Capture the cell that displays the provided text and extract its (X, Y) central coordinate. 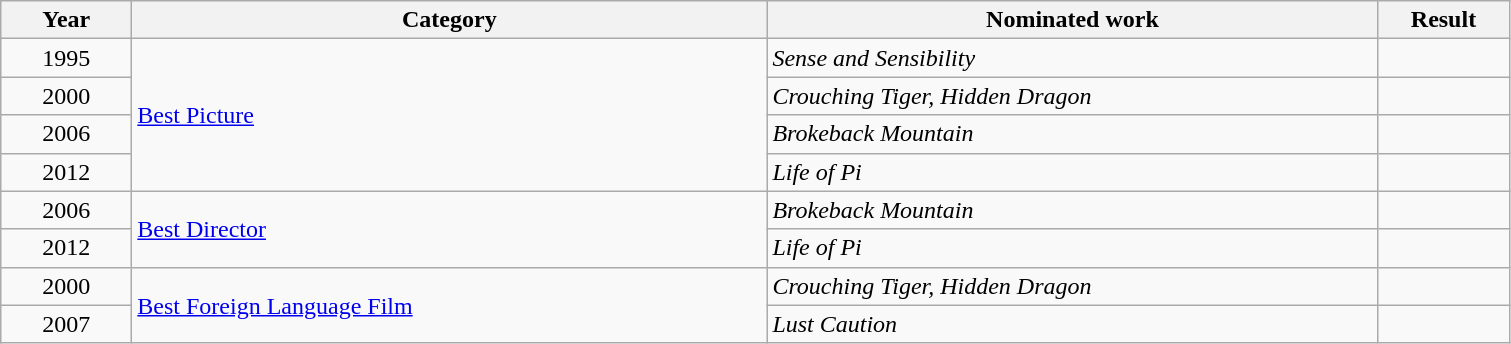
Category (450, 20)
Lust Caution (1072, 324)
Sense and Sensibility (1072, 58)
Best Director (450, 229)
Best Picture (450, 115)
2007 (66, 324)
1995 (66, 58)
Nominated work (1072, 20)
Year (66, 20)
Result (1444, 20)
Best Foreign Language Film (450, 305)
